Extract the (X, Y) coordinate from the center of the cell holding the provided text.  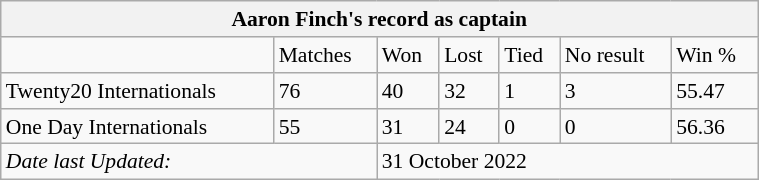
Aaron Finch's record as captain (380, 19)
No result (616, 55)
Twenty20 Internationals (138, 91)
Matches (326, 55)
Tied (530, 55)
40 (408, 91)
31 (408, 126)
Lost (469, 55)
32 (469, 91)
56.36 (714, 126)
Date last Updated: (189, 162)
Win % (714, 55)
3 (616, 91)
31 October 2022 (568, 162)
55 (326, 126)
55.47 (714, 91)
24 (469, 126)
Won (408, 55)
One Day Internationals (138, 126)
1 (530, 91)
76 (326, 91)
